Pinpoint the cell where the given text exists, returning its (X, Y) midpoint coordinate. 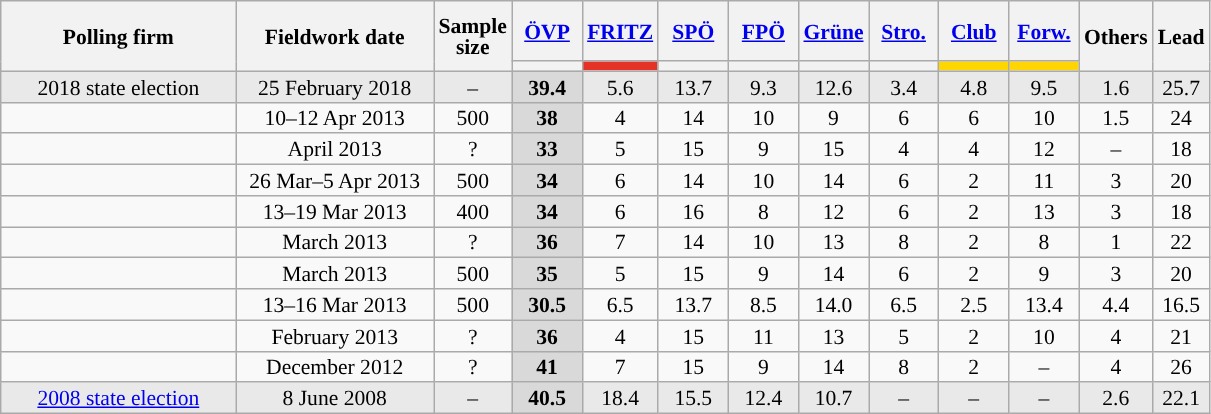
Forw. (1044, 31)
SPÖ (693, 31)
FRITZ (620, 31)
13–16 Mar 2013 (335, 304)
2018 state election (118, 86)
4.4 (1116, 304)
2.5 (974, 304)
8 June 2008 (335, 398)
Stro. (904, 31)
December 2012 (335, 366)
10–12 Apr 2013 (335, 118)
Others (1116, 36)
9.3 (763, 86)
33 (547, 150)
25.7 (1182, 86)
13–19 Mar 2013 (335, 212)
2.6 (1116, 398)
35 (547, 274)
Samplesize (473, 36)
14.0 (833, 304)
Club (974, 31)
April 2013 (335, 150)
Polling firm (118, 36)
10.7 (833, 398)
30.5 (547, 304)
16 (693, 212)
40.5 (547, 398)
February 2013 (335, 336)
3.4 (904, 86)
24 (1182, 118)
26 (1182, 366)
1 (1116, 242)
400 (473, 212)
22 (1182, 242)
15.5 (693, 398)
1.5 (1116, 118)
4.8 (974, 86)
12.4 (763, 398)
FPÖ (763, 31)
12.6 (833, 86)
8.5 (763, 304)
22.1 (1182, 398)
16.5 (1182, 304)
1.6 (1116, 86)
9.5 (1044, 86)
Fieldwork date (335, 36)
38 (547, 118)
Lead (1182, 36)
5.6 (620, 86)
21 (1182, 336)
2008 state election (118, 398)
18.4 (620, 398)
ÖVP (547, 31)
25 February 2018 (335, 86)
Grüne (833, 31)
41 (547, 366)
26 Mar–5 Apr 2013 (335, 180)
39.4 (547, 86)
13.4 (1044, 304)
